Search for the cell housing the specified text and yield its (X, Y) center coordinate. 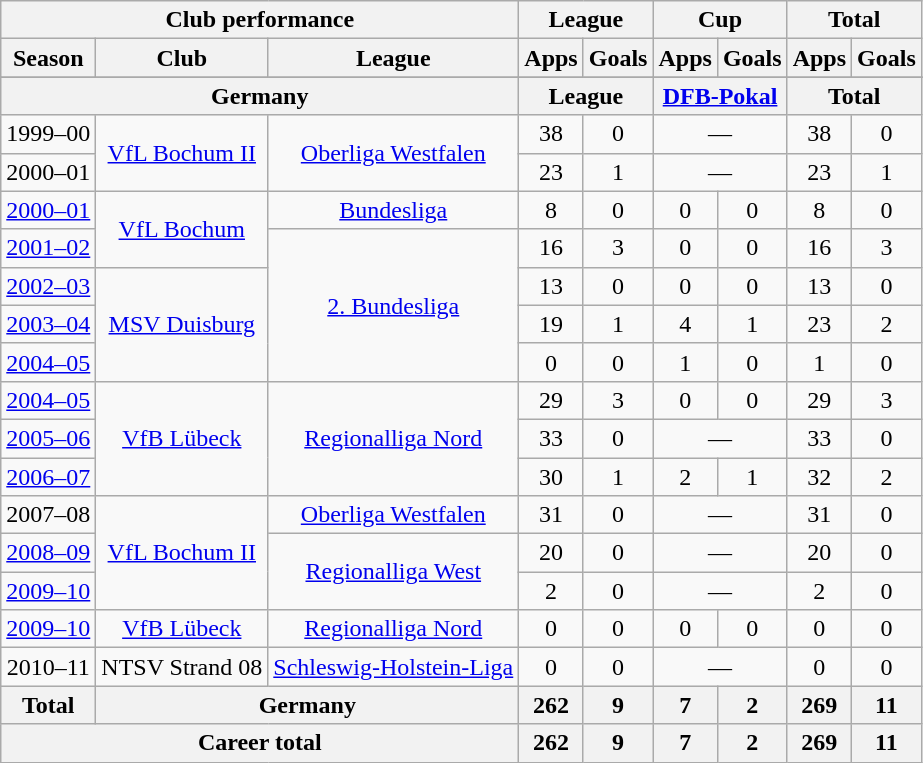
2001–02 (48, 248)
MSV Duisburg (182, 324)
Regionalliga West (394, 572)
Club performance (260, 20)
2006–07 (48, 477)
2010–11 (48, 667)
Schleswig-Holstein-Liga (394, 667)
1999–00 (48, 134)
2007–08 (48, 515)
DFB-Pokal (720, 96)
19 (551, 324)
2. Bundesliga (394, 305)
30 (551, 477)
Bundesliga (394, 210)
2003–04 (48, 324)
2002–03 (48, 286)
Club (182, 58)
32 (819, 477)
2005–06 (48, 438)
VfL Bochum (182, 229)
2008–09 (48, 553)
Cup (720, 20)
4 (685, 324)
Career total (260, 743)
Season (48, 58)
NTSV Strand 08 (182, 667)
